Extract the (x, y) coordinate from the center of the cell holding the provided text.  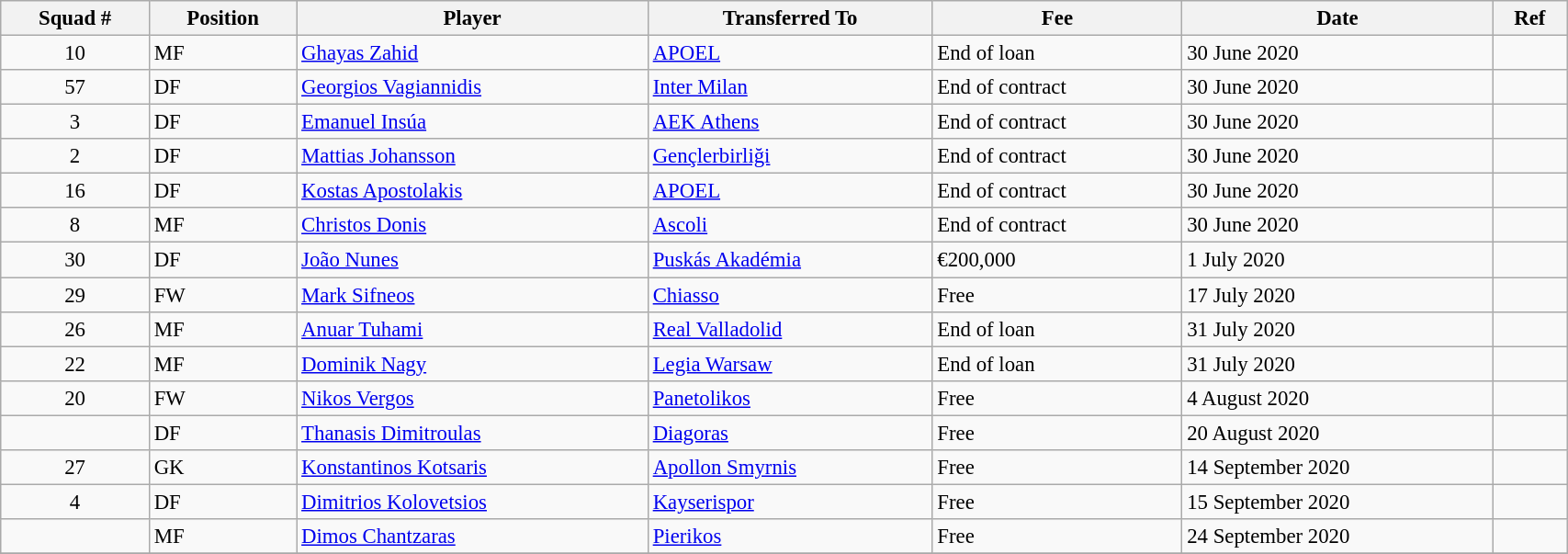
Apollon Smyrnis (790, 468)
30 (75, 260)
Kostas Apostolakis (472, 191)
27 (75, 468)
Ascoli (790, 225)
20 (75, 398)
20 August 2020 (1337, 433)
Gençlerbirliği (790, 156)
Panetolikos (790, 398)
17 July 2020 (1337, 295)
Date (1337, 18)
1 July 2020 (1337, 260)
GK (222, 468)
Emanuel Insúa (472, 122)
Christos Donis (472, 225)
Squad # (75, 18)
Inter Milan (790, 87)
Legia Warsaw (790, 364)
15 September 2020 (1337, 502)
26 (75, 329)
Dominik Nagy (472, 364)
Kayserispor (790, 502)
Dimos Chantzaras (472, 537)
16 (75, 191)
Position (222, 18)
Real Valladolid (790, 329)
Mattias Johansson (472, 156)
€200,000 (1057, 260)
Mark Sifneos (472, 295)
57 (75, 87)
24 September 2020 (1337, 537)
Ghayas Zahid (472, 53)
4 (75, 502)
Diagoras (790, 433)
2 (75, 156)
3 (75, 122)
Thanasis Dimitroulas (472, 433)
8 (75, 225)
Transferred To (790, 18)
Puskás Akadémia (790, 260)
14 September 2020 (1337, 468)
AEK Athens (790, 122)
Nikos Vergos (472, 398)
Chiasso (790, 295)
4 August 2020 (1337, 398)
Fee (1057, 18)
Georgios Vagiannidis (472, 87)
Dimitrios Kolovetsios (472, 502)
Ref (1530, 18)
29 (75, 295)
22 (75, 364)
Anuar Tuhami (472, 329)
Konstantinos Kotsaris (472, 468)
Pierikos (790, 537)
10 (75, 53)
João Nunes (472, 260)
Player (472, 18)
